From the cell containing the given text, extract its center point as [X, Y] coordinate. 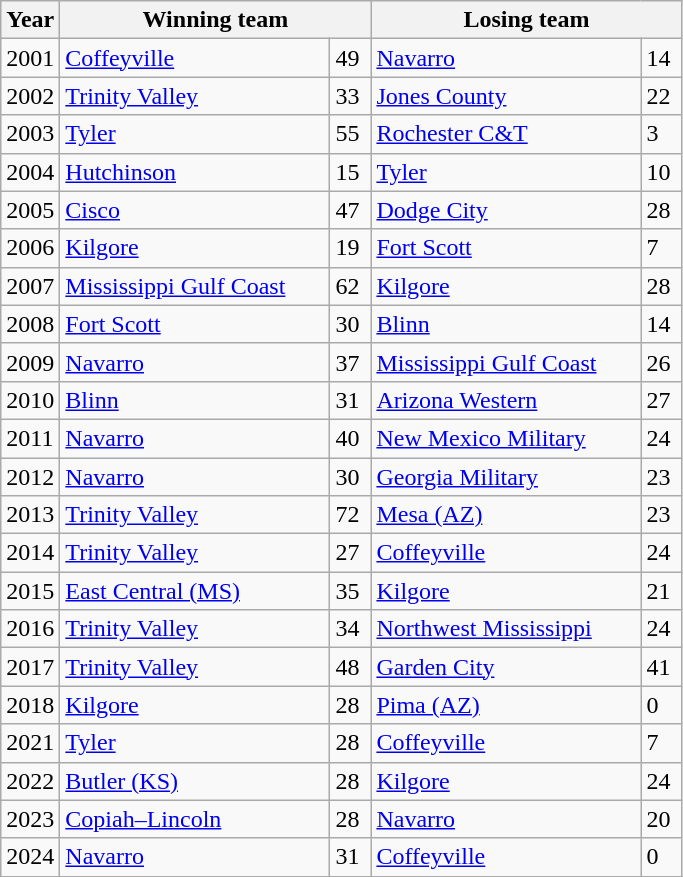
37 [350, 362]
2005 [30, 210]
3 [662, 134]
20 [662, 819]
62 [350, 286]
Hutchinson [195, 172]
40 [350, 438]
21 [662, 591]
Northwest Mississippi [506, 629]
2003 [30, 134]
2015 [30, 591]
33 [350, 96]
Dodge City [506, 210]
2017 [30, 667]
15 [350, 172]
Pima (AZ) [506, 705]
2007 [30, 286]
2008 [30, 324]
2006 [30, 248]
Jones County [506, 96]
Copiah–Lincoln [195, 819]
47 [350, 210]
Losing team [526, 20]
41 [662, 667]
2024 [30, 857]
2018 [30, 705]
2014 [30, 553]
2001 [30, 58]
Winning team [216, 20]
Cisco [195, 210]
2013 [30, 515]
Butler (KS) [195, 781]
2022 [30, 781]
72 [350, 515]
55 [350, 134]
Arizona Western [506, 400]
49 [350, 58]
Georgia Military [506, 477]
Garden City [506, 667]
2023 [30, 819]
48 [350, 667]
2021 [30, 743]
Rochester C&T [506, 134]
2011 [30, 438]
19 [350, 248]
2010 [30, 400]
2004 [30, 172]
35 [350, 591]
Year [30, 20]
2009 [30, 362]
26 [662, 362]
2016 [30, 629]
2002 [30, 96]
Mesa (AZ) [506, 515]
10 [662, 172]
East Central (MS) [195, 591]
34 [350, 629]
22 [662, 96]
New Mexico Military [506, 438]
2012 [30, 477]
